Identify which cell holds the provided text, then report its (X, Y) central coordinate. 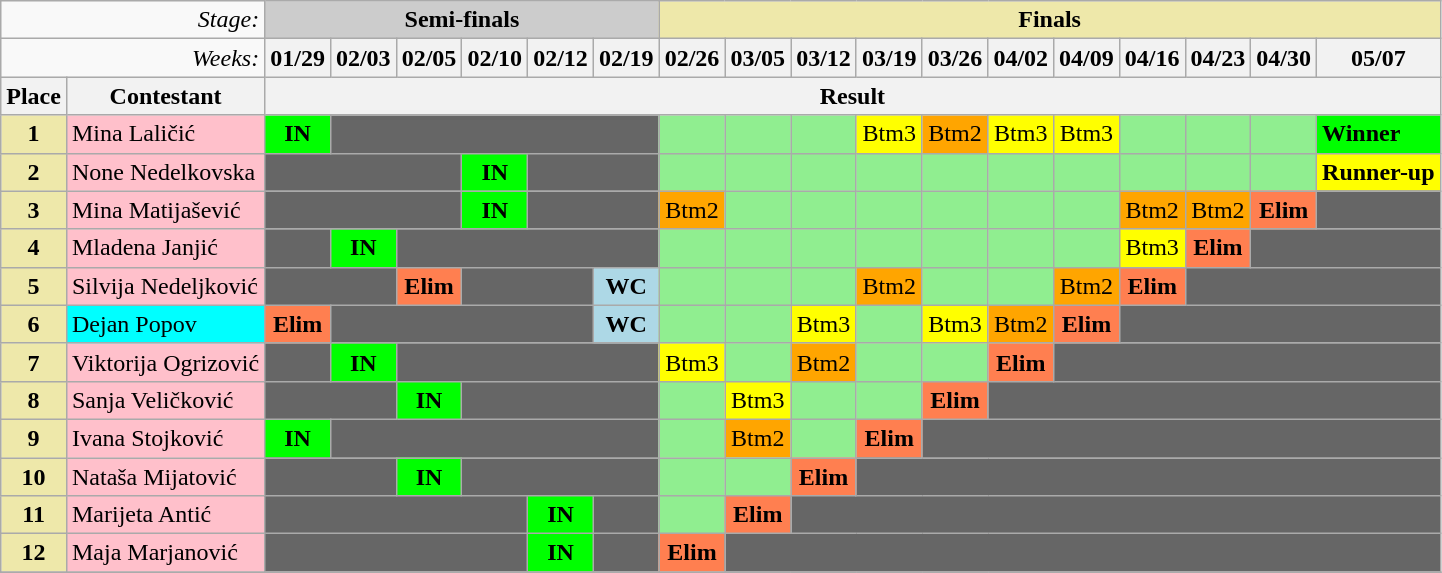
Weeks: (133, 58)
Ivana Stojković (165, 438)
10 (34, 477)
Marijeta Antić (165, 515)
03/12 (824, 58)
Viktorija Ogrizović (165, 362)
02/05 (429, 58)
04/23 (1218, 58)
Runner-up (1379, 172)
Nataša Mijatović (165, 477)
03/05 (758, 58)
7 (34, 362)
02/19 (626, 58)
Place (34, 96)
1 (34, 134)
02/12 (561, 58)
Mina Matijašević (165, 210)
2 (34, 172)
Semi-finals (462, 20)
Mladena Janjić (165, 248)
04/30 (1284, 58)
02/26 (692, 58)
3 (34, 210)
6 (34, 324)
03/26 (955, 58)
Stage: (133, 20)
None Nedelkovska (165, 172)
01/29 (298, 58)
Sanja Veličković (165, 400)
Maja Marjanović (165, 553)
Result (852, 96)
12 (34, 553)
11 (34, 515)
4 (34, 248)
Contestant (165, 96)
5 (34, 286)
Winner (1379, 134)
9 (34, 438)
8 (34, 400)
Silvija Nedeljković (165, 286)
02/03 (363, 58)
Mina Laličić (165, 134)
04/02 (1021, 58)
05/07 (1379, 58)
Dejan Popov (165, 324)
03/19 (889, 58)
04/16 (1152, 58)
02/10 (495, 58)
04/09 (1087, 58)
Finals (1050, 20)
